Search for the cell housing the specified text and yield its (x, y) center coordinate. 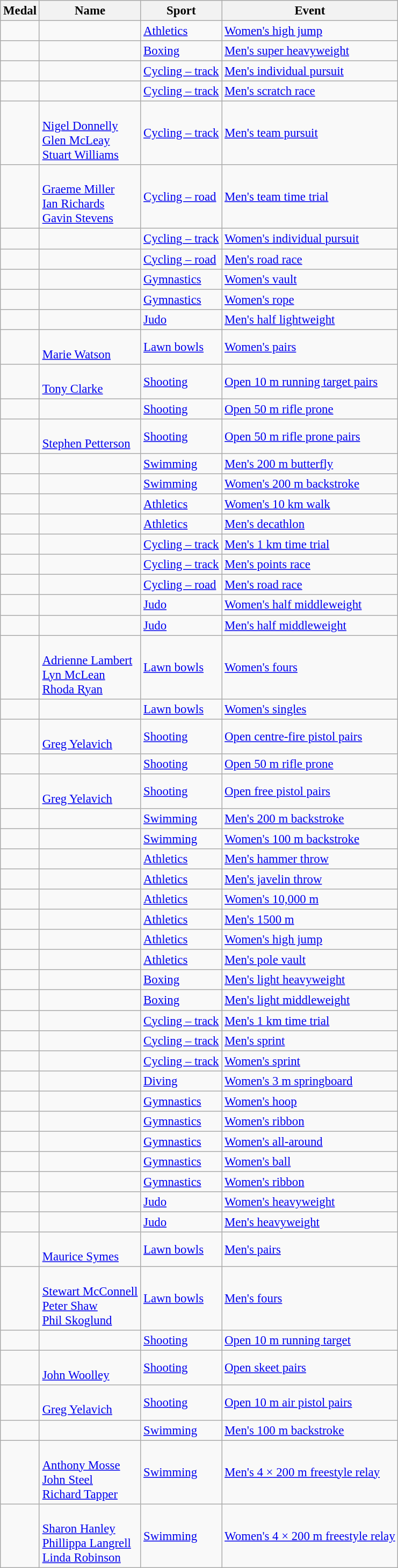
Men's pairs (310, 1249)
Men's 4 × 200 m freestyle relay (310, 1472)
Men's sprint (310, 1041)
Women's heavyweight (310, 1202)
Stewart McConnellPeter ShawPhil Skoglund (90, 1299)
Men's light middleweight (310, 1000)
Women's fours (310, 668)
Women's all-around (310, 1141)
Women's 4 × 200 m freestyle relay (310, 1536)
Men's team pursuit (310, 133)
Stephen Petterson (90, 437)
Men's 200 m backstroke (310, 819)
Name (90, 11)
Diving (182, 1081)
Women's 10,000 m (310, 899)
Men's half lightweight (310, 319)
Men's points race (310, 565)
Open 10 m running target pairs (310, 382)
Women's 3 m springboard (310, 1081)
Open free pistol pairs (310, 791)
Men's decathlon (310, 524)
Women's rope (310, 299)
Graeme MillerIan RichardsGavin Stevens (90, 197)
Men's light heavyweight (310, 980)
Anthony MosseJohn SteelRichard Tapper (90, 1472)
Men's heavyweight (310, 1222)
Women's hoop (310, 1101)
Men's 1500 m (310, 920)
Women's ball (310, 1162)
Men's super heavyweight (310, 51)
Men's fours (310, 1299)
Marie Watson (90, 347)
Women's pairs (310, 347)
Women's 200 m backstroke (310, 484)
Men's 100 m backstroke (310, 1430)
Men's individual pursuit (310, 71)
Sport (182, 11)
Men's team time trial (310, 197)
Sharon HanleyPhillippa LangrellLinda Robinson (90, 1536)
Open 10 m air pistol pairs (310, 1403)
Women's 10 km walk (310, 504)
Adrienne LambertLyn McLeanRhoda Ryan (90, 668)
Men's pole vault (310, 960)
Women's individual pursuit (310, 239)
Event (310, 11)
Men's half middleweight (310, 625)
Women's vault (310, 279)
Men's hammer throw (310, 859)
Men's javelin throw (310, 880)
Women's singles (310, 709)
Open skeet pairs (310, 1368)
Open centre-fire pistol pairs (310, 736)
Open 10 m running target (310, 1340)
Medal (20, 11)
Maurice Symes (90, 1249)
John Woolley (90, 1368)
Women's half middleweight (310, 605)
Men's 200 m butterfly (310, 464)
Tony Clarke (90, 382)
Nigel DonnellyGlen McLeayStuart Williams (90, 133)
Women's 100 m backstroke (310, 839)
Open 50 m rifle prone pairs (310, 437)
Men's scratch race (310, 91)
Women's sprint (310, 1061)
